Pinpoint the cell where the given text exists, returning its [X, Y] midpoint coordinate. 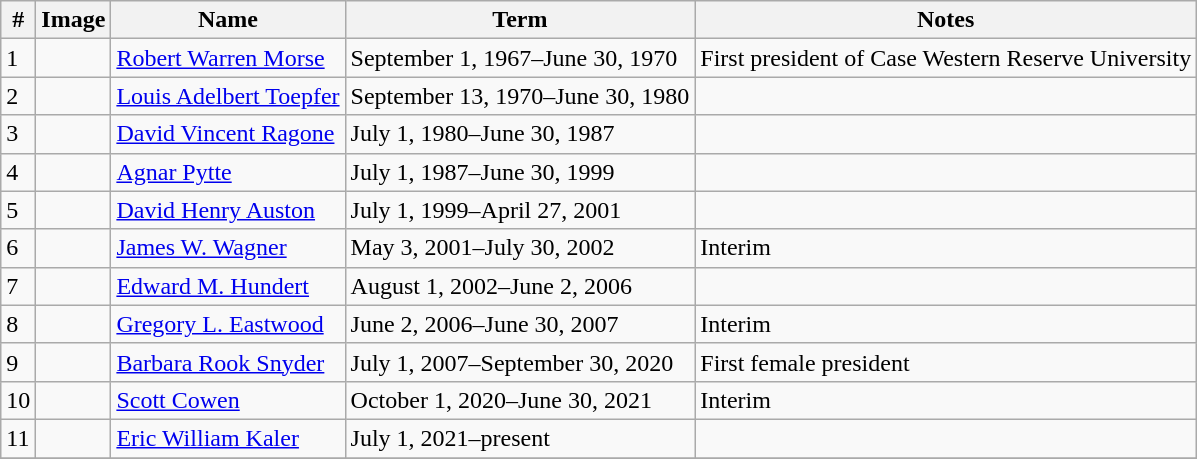
2 [18, 96]
Image [74, 20]
Edward M. Hundert [228, 286]
8 [18, 324]
5 [18, 210]
James W. Wagner [228, 248]
October 1, 2020–June 30, 2021 [520, 400]
3 [18, 134]
First female president [946, 362]
July 1, 1999–April 27, 2001 [520, 210]
Scott Cowen [228, 400]
# [18, 20]
July 1, 2007–September 30, 2020 [520, 362]
First president of Case Western Reserve University [946, 58]
September 1, 1967–June 30, 1970 [520, 58]
David Henry Auston [228, 210]
May 3, 2001–July 30, 2002 [520, 248]
July 1, 2021–present [520, 438]
Term [520, 20]
Agnar Pytte [228, 172]
10 [18, 400]
11 [18, 438]
September 13, 1970–June 30, 1980 [520, 96]
4 [18, 172]
Gregory L. Eastwood [228, 324]
August 1, 2002–June 2, 2006 [520, 286]
July 1, 1987–June 30, 1999 [520, 172]
1 [18, 58]
David Vincent Ragone [228, 134]
Eric William Kaler [228, 438]
Notes [946, 20]
6 [18, 248]
July 1, 1980–June 30, 1987 [520, 134]
Robert Warren Morse [228, 58]
9 [18, 362]
June 2, 2006–June 30, 2007 [520, 324]
7 [18, 286]
Louis Adelbert Toepfer [228, 96]
Barbara Rook Snyder [228, 362]
Name [228, 20]
